Capture the cell that displays the provided text and extract its [X, Y] central coordinate. 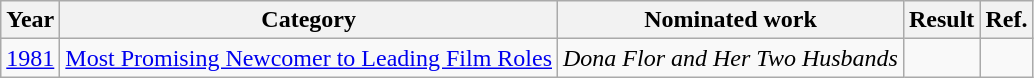
Result [941, 20]
Year [30, 20]
Ref. [1006, 20]
1981 [30, 58]
Dona Flor and Her Two Husbands [731, 58]
Nominated work [731, 20]
Most Promising Newcomer to Leading Film Roles [309, 58]
Category [309, 20]
